Search for the cell housing the specified text and yield its (x, y) center coordinate. 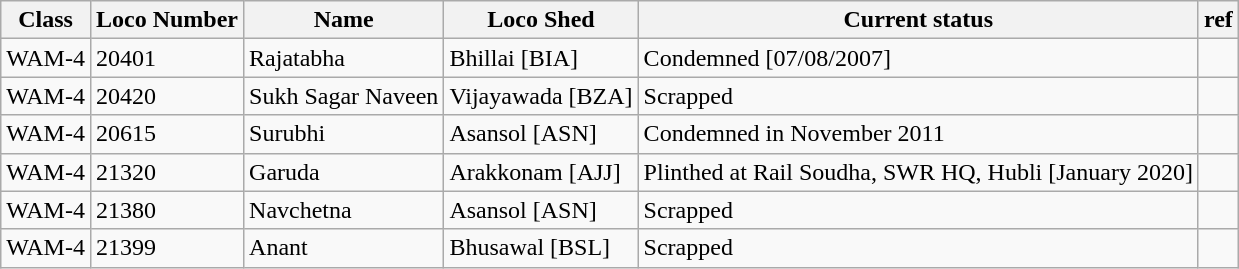
Garuda (344, 172)
20615 (166, 134)
Bhillai [BIA] (541, 58)
Current status (918, 20)
Loco Number (166, 20)
Arakkonam [AJJ] (541, 172)
Anant (344, 248)
Rajatabha (344, 58)
Plinthed at Rail Soudha, SWR HQ, Hubli [January 2020] (918, 172)
Condemned [07/08/2007] (918, 58)
Name (344, 20)
Sukh Sagar Naveen (344, 96)
Vijayawada [BZA] (541, 96)
Navchetna (344, 210)
Class (46, 20)
Surubhi (344, 134)
Bhusawal [BSL] (541, 248)
Loco Shed (541, 20)
ref (1218, 20)
Condemned in November 2011 (918, 134)
20401 (166, 58)
21399 (166, 248)
21380 (166, 210)
20420 (166, 96)
21320 (166, 172)
